For the text-containing cell, return its midpoint in (X, Y) coordinate format. 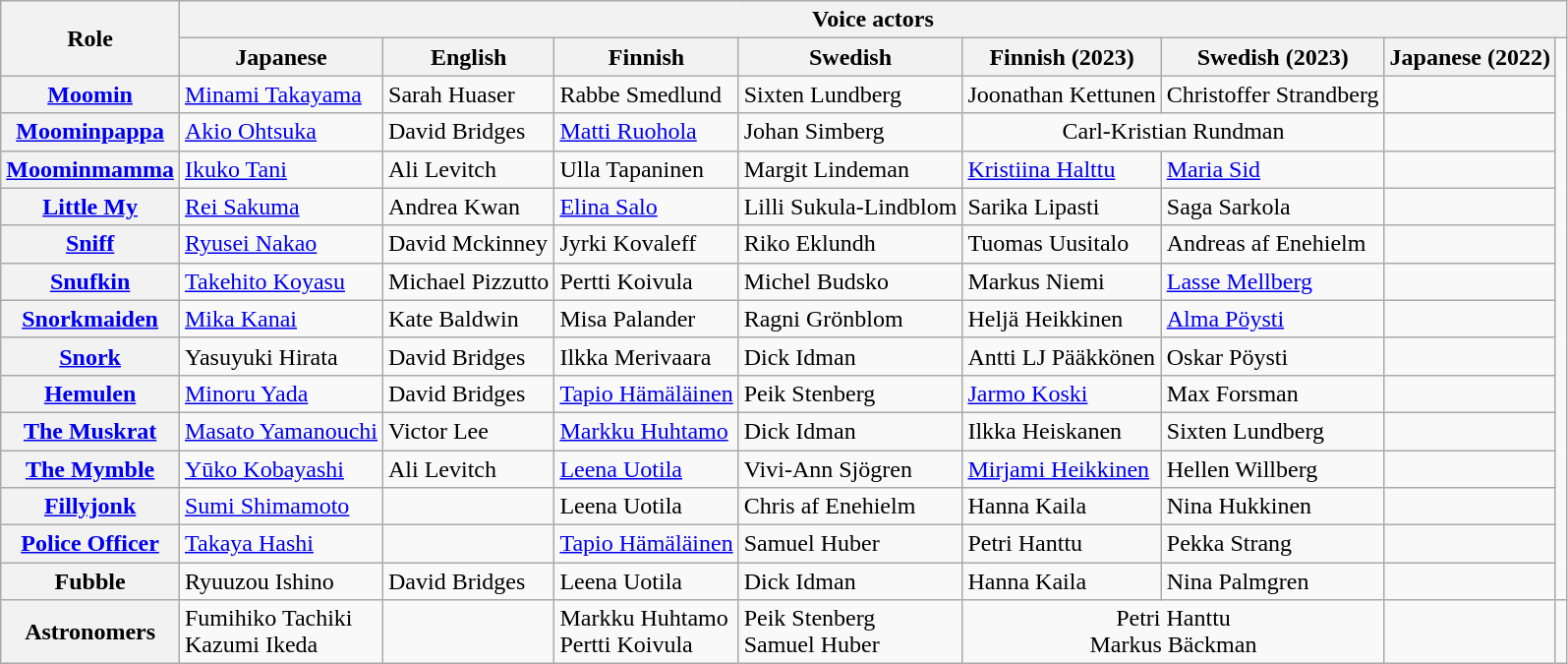
Hellen Willberg (1272, 469)
Margit Lindeman (850, 169)
Swedish (2023) (1272, 57)
Lilli Sukula-Lindblom (850, 207)
Akio Ohtsuka (281, 132)
Snorkmaiden (90, 319)
Vivi-Ann Sjögren (850, 469)
Tuomas Uusitalo (1062, 244)
Andrea Kwan (469, 207)
Astronomers (90, 632)
Finnish (647, 57)
Peik StenbergSamuel Huber (850, 632)
Sarah Huaser (469, 94)
Rei Sakuma (281, 207)
Minoru Yada (281, 393)
Jarmo Koski (1062, 393)
Takehito Koyasu (281, 281)
Saga Sarkola (1272, 207)
The Muskrat (90, 431)
Elina Salo (647, 207)
Ilkka Heiskanen (1062, 431)
Fillyjonk (90, 507)
Mika Kanai (281, 319)
Swedish (850, 57)
Minami Takayama (281, 94)
Matti Ruohola (647, 132)
Heljä Heikkinen (1062, 319)
Takaya Hashi (281, 544)
Ragni Grönblom (850, 319)
Role (90, 38)
Moomin (90, 94)
Samuel Huber (850, 544)
Lasse Mellberg (1272, 281)
Ryuuzou Ishino (281, 581)
Chris af Enehielm (850, 507)
Max Forsman (1272, 393)
Snork (90, 356)
Moominpappa (90, 132)
Sumi Shimamoto (281, 507)
Snufkin (90, 281)
Finnish (2023) (1062, 57)
Kristiina Halttu (1062, 169)
Masato Yamanouchi (281, 431)
Oskar Pöysti (1272, 356)
Markus Niemi (1062, 281)
Ryusei Nakao (281, 244)
Voice actors (873, 20)
Michael Pizzutto (469, 281)
Andreas af Enehielm (1272, 244)
English (469, 57)
Victor Lee (469, 431)
Little My (90, 207)
Carl-Kristian Rundman (1174, 132)
Michel Budsko (850, 281)
Nina Palmgren (1272, 581)
Ikuko Tani (281, 169)
Markku HuhtamoPertti Koivula (647, 632)
Joonathan Kettunen (1062, 94)
The Mymble (90, 469)
Jyrki Kovaleff (647, 244)
Markku Huhtamo (647, 431)
Johan Simberg (850, 132)
Yūko Kobayashi (281, 469)
Peik Stenberg (850, 393)
Ilkka Merivaara (647, 356)
Riko Eklundh (850, 244)
David Mckinney (469, 244)
Misa Palander (647, 319)
Moominmamma (90, 169)
Mirjami Heikkinen (1062, 469)
Kate Baldwin (469, 319)
Rabbe Smedlund (647, 94)
Christoffer Strandberg (1272, 94)
Hemulen (90, 393)
Sarika Lipasti (1062, 207)
Police Officer (90, 544)
Maria Sid (1272, 169)
Pekka Strang (1272, 544)
Petri HanttuMarkus Bäckman (1174, 632)
Alma Pöysti (1272, 319)
Petri Hanttu (1062, 544)
Japanese (281, 57)
Fubble (90, 581)
Ulla Tapaninen (647, 169)
Antti LJ Pääkkönen (1062, 356)
Pertti Koivula (647, 281)
Nina Hukkinen (1272, 507)
Yasuyuki Hirata (281, 356)
Sniff (90, 244)
Japanese (2022) (1470, 57)
Fumihiko TachikiKazumi Ikeda (281, 632)
